Find where the given text appears and provide that cell's center as [X, Y] coordinate. 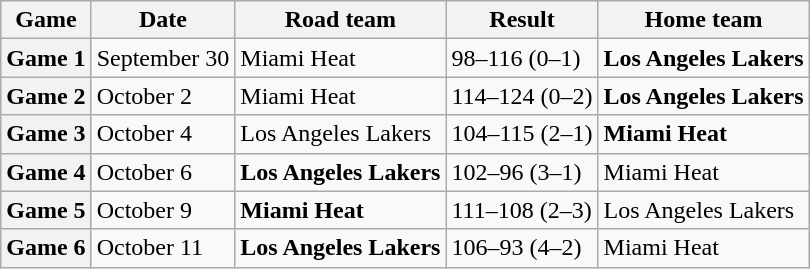
Road team [340, 20]
Game 5 [46, 210]
Game 2 [46, 96]
October 2 [163, 96]
Game [46, 20]
October 11 [163, 248]
102–96 (3–1) [522, 172]
Game 3 [46, 134]
Game 4 [46, 172]
111–108 (2–3) [522, 210]
98–116 (0–1) [522, 58]
Date [163, 20]
October 6 [163, 172]
October 4 [163, 134]
October 9 [163, 210]
Result [522, 20]
Game 1 [46, 58]
Home team [704, 20]
104–115 (2–1) [522, 134]
114–124 (0–2) [522, 96]
September 30 [163, 58]
106–93 (4–2) [522, 248]
Game 6 [46, 248]
